Pinpoint the cell where the given text exists, returning its [X, Y] midpoint coordinate. 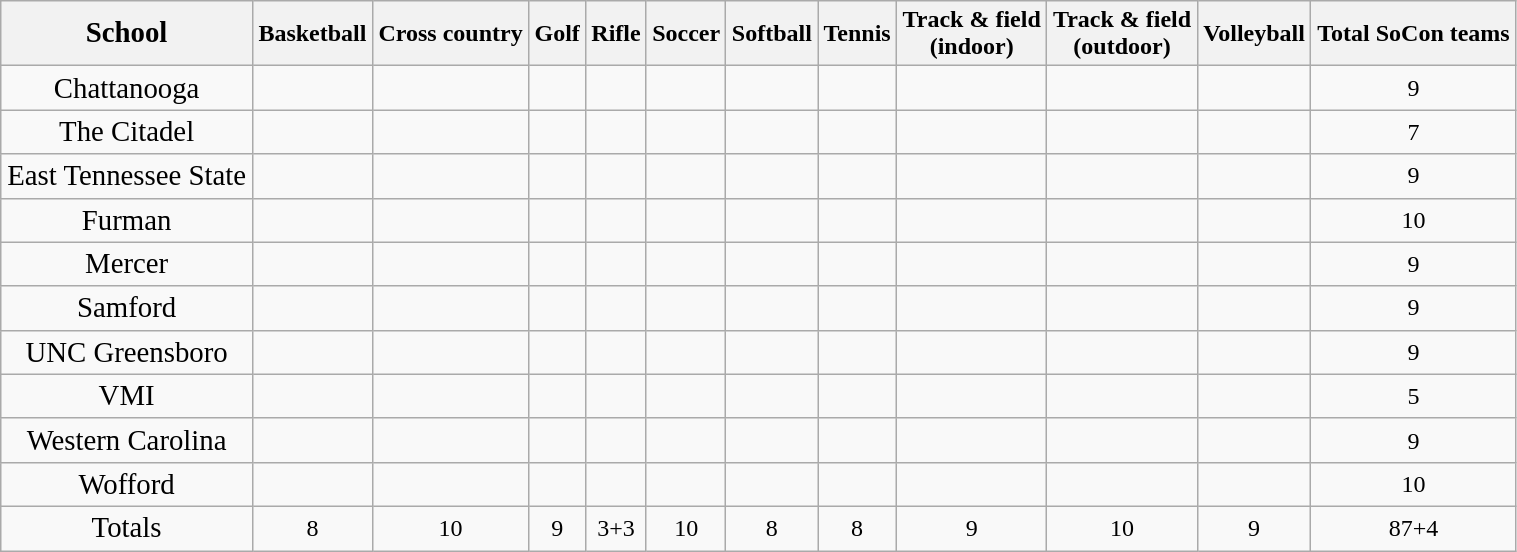
Tennis [858, 34]
Rifle [616, 34]
Furman [127, 220]
3+3 [616, 528]
UNC Greensboro [127, 352]
Samford [127, 308]
Mercer [127, 264]
87+4 [1414, 528]
Softball [772, 34]
Western Carolina [127, 440]
Wofford [127, 484]
Track & field(outdoor) [1122, 34]
5 [1414, 396]
Volleyball [1254, 34]
Chattanooga [127, 88]
VMI [127, 396]
Totals [127, 528]
East Tennessee State [127, 176]
7 [1414, 132]
Basketball [312, 34]
Total SoCon teams [1414, 34]
Cross country [450, 34]
Golf [558, 34]
School [127, 34]
Track & field(indoor) [972, 34]
The Citadel [127, 132]
Soccer [686, 34]
